Detect which cell encompasses the target text, then output its (X, Y) center coordinate. 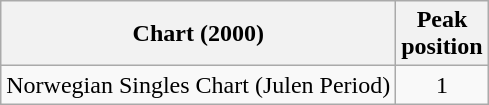
Norwegian Singles Chart (Julen Period) (198, 85)
Chart (2000) (198, 34)
1 (442, 85)
Peakposition (442, 34)
